For the text-containing cell, return its midpoint in [X, Y] coordinate format. 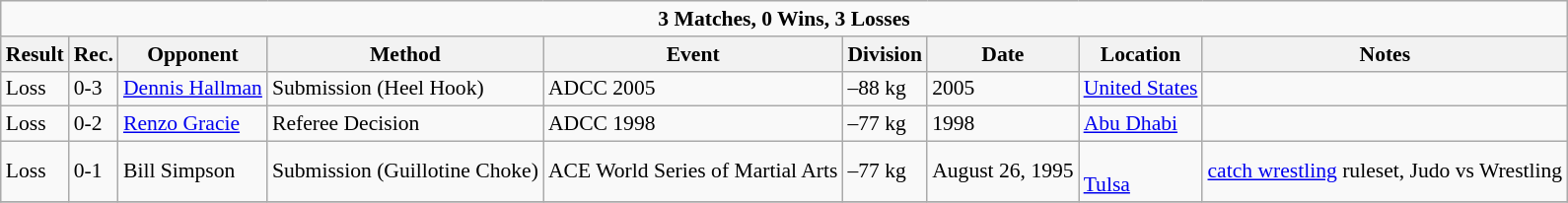
ADCC 2005 [693, 89]
Renzo Gracie [193, 124]
United States [1141, 89]
Submission (Heel Hook) [405, 89]
catch wrestling ruleset, Judo vs Wrestling [1385, 171]
2005 [1002, 89]
Location [1141, 54]
Rec. [94, 54]
Date [1002, 54]
ADCC 1998 [693, 124]
3 Matches, 0 Wins, 3 Losses [784, 19]
0-3 [94, 89]
0-1 [94, 171]
Result [36, 54]
August 26, 1995 [1002, 171]
Submission (Guillotine Choke) [405, 171]
ACE World Series of Martial Arts [693, 171]
1998 [1002, 124]
Abu Dhabi [1141, 124]
0-2 [94, 124]
Division [885, 54]
Event [693, 54]
Opponent [193, 54]
–88 kg [885, 89]
Dennis Hallman [193, 89]
Notes [1385, 54]
Method [405, 54]
Referee Decision [405, 124]
Tulsa [1141, 171]
Bill Simpson [193, 171]
